Extract the [x, y] coordinate from the center of the cell holding the provided text.  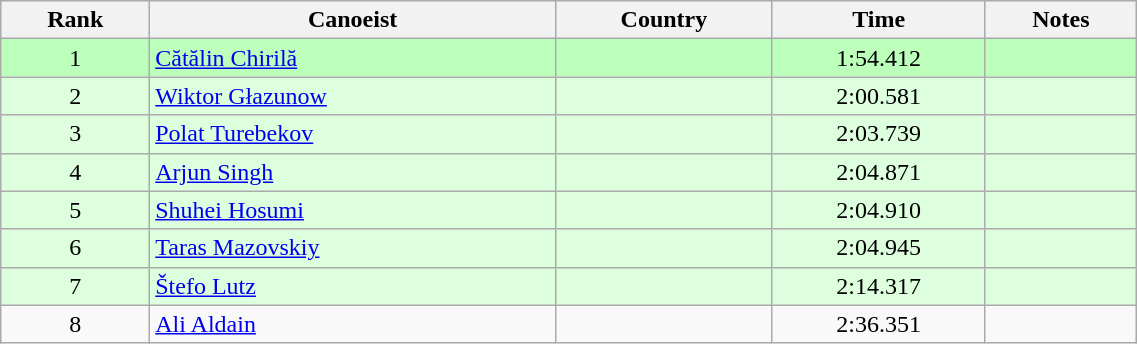
2:04.871 [878, 172]
Ali Aldain [353, 324]
Time [878, 20]
1:54.412 [878, 58]
Wiktor Głazunow [353, 96]
2:04.945 [878, 248]
3 [76, 134]
Rank [76, 20]
8 [76, 324]
2:36.351 [878, 324]
Notes [1061, 20]
2:03.739 [878, 134]
2 [76, 96]
Polat Turebekov [353, 134]
Canoeist [353, 20]
2:00.581 [878, 96]
Štefo Lutz [353, 286]
7 [76, 286]
4 [76, 172]
Cătălin Chirilă [353, 58]
Taras Mazovskiy [353, 248]
Arjun Singh [353, 172]
2:04.910 [878, 210]
1 [76, 58]
2:14.317 [878, 286]
Shuhei Hosumi [353, 210]
6 [76, 248]
Country [664, 20]
5 [76, 210]
